Pinpoint the cell where the given text exists, returning its [x, y] midpoint coordinate. 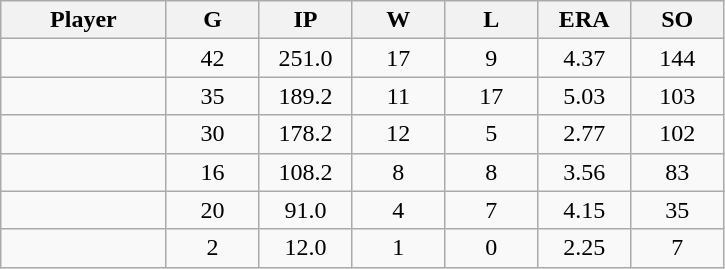
L [492, 20]
W [398, 20]
4 [398, 210]
144 [678, 58]
4.15 [584, 210]
42 [212, 58]
30 [212, 134]
4.37 [584, 58]
SO [678, 20]
2 [212, 248]
178.2 [306, 134]
16 [212, 172]
83 [678, 172]
11 [398, 96]
91.0 [306, 210]
189.2 [306, 96]
102 [678, 134]
ERA [584, 20]
5 [492, 134]
12 [398, 134]
1 [398, 248]
108.2 [306, 172]
Player [84, 20]
2.77 [584, 134]
12.0 [306, 248]
251.0 [306, 58]
9 [492, 58]
G [212, 20]
103 [678, 96]
20 [212, 210]
5.03 [584, 96]
3.56 [584, 172]
0 [492, 248]
IP [306, 20]
2.25 [584, 248]
